Pinpoint the cell where the given text exists, returning its [X, Y] midpoint coordinate. 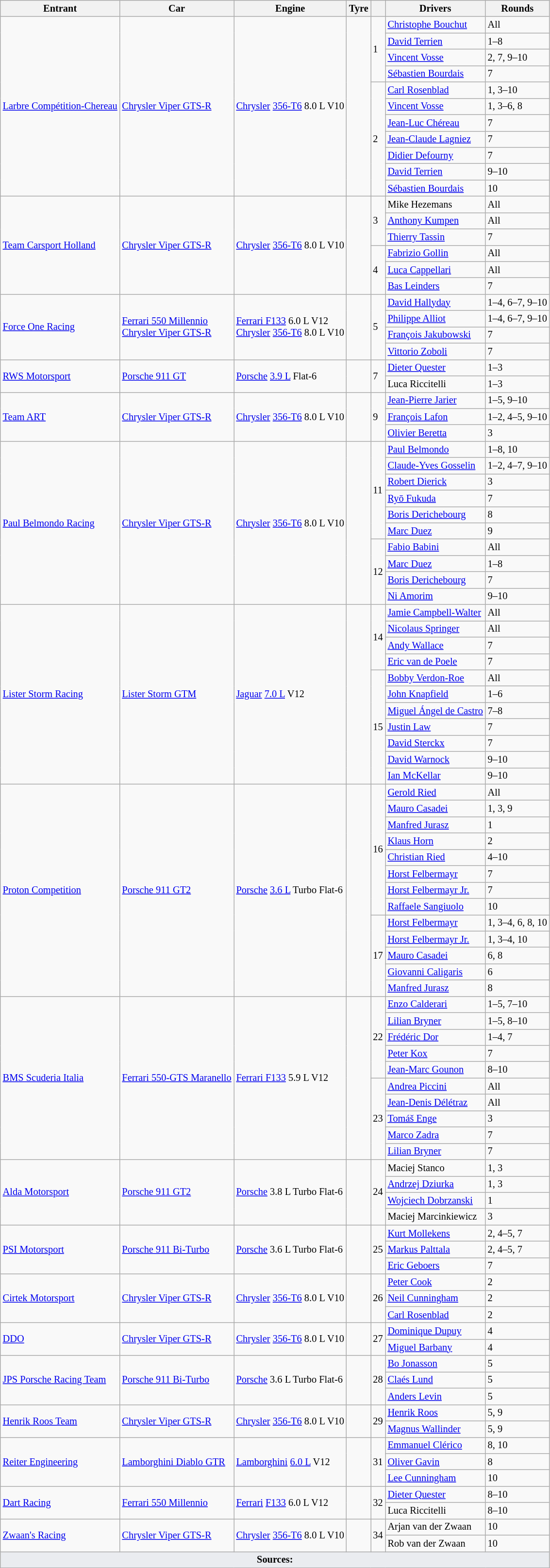
6 [517, 972]
Drivers [435, 8]
15 [378, 727]
22 [378, 1037]
23 [378, 1119]
Jean-Luc Chéreau [435, 123]
Alda Motorsport [60, 1192]
6, 8 [517, 955]
Markus Palttala [435, 1249]
Miguel Barbany [435, 1347]
David Sterckx [435, 743]
Jean-Marc Gounon [435, 1070]
François Jakubowski [435, 335]
François Lafon [435, 417]
Magnus Wallinder [435, 1429]
Ferrari 550 Millennio [177, 1502]
Justin Law [435, 727]
11 [378, 490]
Andy Wallace [435, 645]
Giovanni Caligaris [435, 972]
Jean-Denis Délétraz [435, 1102]
Gerold Ried [435, 792]
Ian McKellar [435, 776]
16 [378, 849]
Rob van der Zwaan [435, 1543]
Team ART [60, 416]
Ryō Fukuda [435, 498]
Anders Levin [435, 1396]
Proton Competition [60, 890]
Dominique Dupuy [435, 1331]
PSI Motorsport [60, 1250]
34 [378, 1535]
Sources: [275, 1560]
Peter Cook [435, 1282]
Porsche 3.8 L Turbo Flat-6 [290, 1192]
BMS Scuderia Italia [60, 1078]
Frédéric Dor [435, 1037]
31 [378, 1461]
Entrant [60, 8]
Lamborghini 6.0 L V12 [290, 1461]
Ni Amorim [435, 596]
Arjan van der Zwaan [435, 1527]
1, 3–10 [517, 90]
8, 10 [517, 1445]
Emmanuel Clérico [435, 1445]
RWS Motorsport [60, 376]
1–8, 10 [517, 449]
1, 3, 9 [517, 809]
2, 7, 9–10 [517, 57]
1–5, 8–10 [517, 1021]
Zwaan's Racing [60, 1535]
1–2, 4–5, 9–10 [517, 417]
Cirtek Motorsport [60, 1298]
Lister Storm GTM [177, 694]
1, 3–4, 6, 8, 10 [517, 923]
Henrik Roos [435, 1413]
Larbre Compétition-Chereau [60, 106]
24 [378, 1192]
Porsche 3.9 L Flat-6 [290, 376]
Jamie Campbell-Walter [435, 613]
1–2, 4–7, 9–10 [517, 466]
14 [378, 637]
Ferrari F133 6.0 L V12 [290, 1502]
7–8 [517, 711]
Christian Ried [435, 857]
Nicolaus Springer [435, 629]
Olivier Beretta [435, 433]
David Hallyday [435, 302]
Tomáš Enge [435, 1119]
Christophe Bouchut [435, 25]
Kurt Mollekens [435, 1233]
Henrik Roos Team [60, 1421]
Eric Geboers [435, 1266]
Car [177, 8]
17 [378, 955]
Force One Racing [60, 327]
Andrzej Dziurka [435, 1184]
Paul Belmondo [435, 449]
25 [378, 1250]
Wojciech Dobrzanski [435, 1200]
Ferrari F133 5.9 L V12 [290, 1078]
Miguel Ángel de Castro [435, 711]
4–10 [517, 857]
Claude-Yves Gosselin [435, 466]
Peter Kox [435, 1053]
Ferrari 550-GTS Maranello [177, 1078]
Jean-Pierre Jarier [435, 400]
Claés Lund [435, 1380]
Thierry Tassin [435, 237]
Eric van de Poele [435, 662]
27 [378, 1339]
12 [378, 572]
Jaguar 7.0 L V12 [290, 694]
DDO [60, 1339]
Bas Leinders [435, 286]
Luca Cappellari [435, 270]
1–4, 7 [517, 1037]
Lamborghini Diablo GTR [177, 1461]
28 [378, 1380]
Rounds [517, 8]
Oliver Gavin [435, 1462]
Anthony Kumpen [435, 221]
Tyre [359, 8]
Engine [290, 8]
32 [378, 1502]
Jean-Claude Lagniez [435, 139]
David Warnock [435, 760]
1, 3–6, 8 [517, 106]
Reiter Engineering [60, 1461]
1–6 [517, 694]
1–5, 7–10 [517, 1004]
Ferrari F133 6.0 L V12Chrysler 356-T6 8.0 L V10 [290, 327]
Ferrari 550 MillennioChrysler Viper GTS-R [177, 327]
Porsche 911 GT [177, 376]
26 [378, 1298]
John Knapfield [435, 694]
Neil Cunningham [435, 1298]
1, 3–4, 10 [517, 939]
Paul Belmondo Racing [60, 523]
Fabrizio Gollin [435, 253]
29 [378, 1421]
Mike Hezemans [435, 204]
1–5, 9–10 [517, 400]
Klaus Horn [435, 841]
Maciej Stanco [435, 1168]
Didier Defourny [435, 155]
Andrea Piccini [435, 1086]
Vittorio Zoboli [435, 351]
Enzo Calderari [435, 1004]
JPS Porsche Racing Team [60, 1380]
Bo Jonasson [435, 1364]
Robert Dierick [435, 482]
Raffaele Sangiuolo [435, 906]
Team Carsport Holland [60, 245]
Lister Storm Racing [60, 694]
Philippe Alliot [435, 319]
Maciej Marcinkiewicz [435, 1217]
Dart Racing [60, 1502]
Lee Cunningham [435, 1478]
Bobby Verdon-Roe [435, 678]
Marco Zadra [435, 1135]
Fabio Babini [435, 547]
